Determine the [X, Y] coordinate at the center of the cell enclosing the given text.  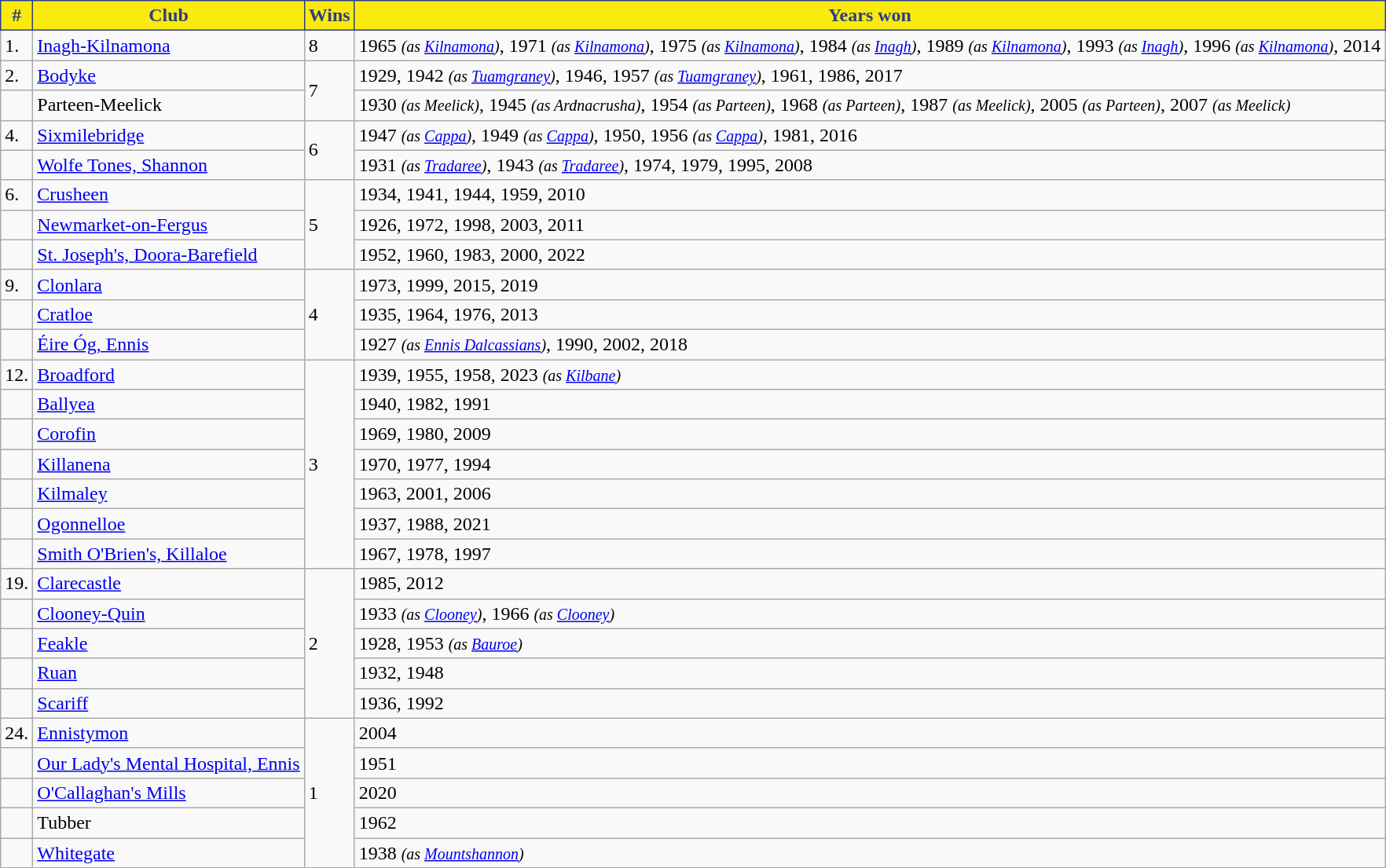
9. [17, 284]
1931 (as Tradaree), 1943 (as Tradaree), 1974, 1979, 1995, 2008 [870, 165]
Ogonnelloe [168, 524]
1927 (as Ennis Dalcassians), 1990, 2002, 2018 [870, 344]
Smith O'Brien's, Killaloe [168, 554]
1970, 1977, 1994 [870, 464]
1 [329, 793]
1934, 1941, 1944, 1959, 2010 [870, 195]
1969, 1980, 2009 [870, 434]
Kilmaley [168, 494]
2 [329, 643]
19. [17, 584]
1929, 1942 (as Tuamgraney), 1946, 1957 (as Tuamgraney), 1961, 1986, 2017 [870, 75]
St. Joseph's, Doora-Barefield [168, 255]
Ennistymon [168, 733]
1963, 2001, 2006 [870, 494]
1967, 1978, 1997 [870, 554]
6 [329, 150]
12. [17, 375]
1932, 1948 [870, 673]
Ruan [168, 673]
7 [329, 90]
Clooney-Quin [168, 613]
1936, 1992 [870, 703]
1940, 1982, 1991 [870, 405]
8 [329, 46]
# [17, 16]
1935, 1964, 1976, 2013 [870, 314]
Cratloe [168, 314]
Clarecastle [168, 584]
4 [329, 314]
Years won [870, 16]
1952, 1960, 1983, 2000, 2022 [870, 255]
1937, 1988, 2021 [870, 524]
Tubber [168, 822]
Inagh-Kilnamona [168, 46]
Sixmilebridge [168, 135]
Broadford [168, 375]
Feakle [168, 643]
1962 [870, 822]
1933 (as Clooney), 1966 (as Clooney) [870, 613]
2020 [870, 793]
6. [17, 195]
Wolfe Tones, Shannon [168, 165]
2. [17, 75]
Killanena [168, 464]
Our Lady's Mental Hospital, Ennis [168, 763]
Ballyea [168, 405]
Éire Óg, Ennis [168, 344]
Corofin [168, 434]
1. [17, 46]
Scariff [168, 703]
24. [17, 733]
1951 [870, 763]
1928, 1953 (as Bauroe) [870, 643]
1965 (as Kilnamona), 1971 (as Kilnamona), 1975 (as Kilnamona), 1984 (as Inagh), 1989 (as Kilnamona), 1993 (as Inagh), 1996 (as Kilnamona), 2014 [870, 46]
1985, 2012 [870, 584]
2004 [870, 733]
1926, 1972, 1998, 2003, 2011 [870, 225]
Whitegate [168, 852]
O'Callaghan's Mills [168, 793]
Club [168, 16]
Parteen-Meelick [168, 105]
Bodyke [168, 75]
5 [329, 225]
1938 (as Mountshannon) [870, 852]
1947 (as Cappa), 1949 (as Cappa), 1950, 1956 (as Cappa), 1981, 2016 [870, 135]
1939, 1955, 1958, 2023 (as Kilbane) [870, 375]
4. [17, 135]
Wins [329, 16]
Crusheen [168, 195]
Newmarket-on-Fergus [168, 225]
Clonlara [168, 284]
1930 (as Meelick), 1945 (as Ardnacrusha), 1954 (as Parteen), 1968 (as Parteen), 1987 (as Meelick), 2005 (as Parteen), 2007 (as Meelick) [870, 105]
3 [329, 464]
1973, 1999, 2015, 2019 [870, 284]
